Locate the cell with the specified text and output its (X, Y) center coordinate. 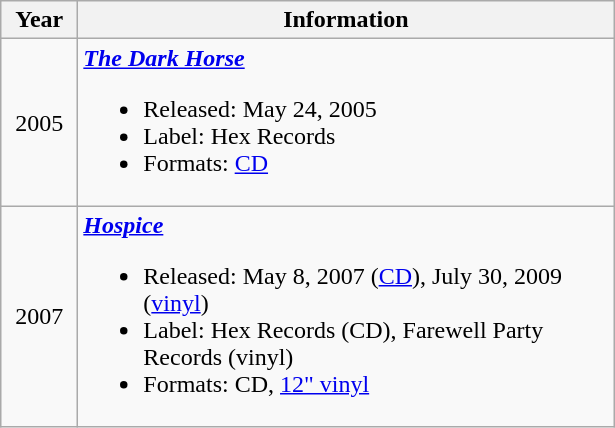
Year (40, 20)
2007 (40, 316)
2005 (40, 122)
HospiceReleased: May 8, 2007 (CD), July 30, 2009 (vinyl)Label: Hex Records (CD), Farewell Party Records (vinyl)Formats: CD, 12" vinyl (346, 316)
Information (346, 20)
The Dark HorseReleased: May 24, 2005Label: Hex RecordsFormats: CD (346, 122)
